Capture the cell that displays the provided text and extract its [X, Y] central coordinate. 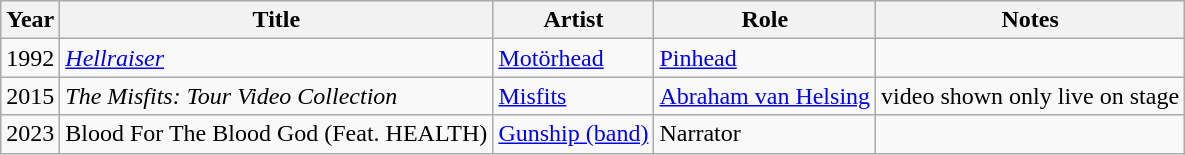
Hellraiser [276, 58]
2023 [30, 134]
The Misfits: Tour Video Collection [276, 96]
Gunship (band) [574, 134]
Notes [1030, 20]
Abraham van Helsing [765, 96]
Misfits [574, 96]
Artist [574, 20]
Pinhead [765, 58]
Blood For The Blood God (Feat. HEALTH) [276, 134]
Title [276, 20]
Narrator [765, 134]
Year [30, 20]
Motörhead [574, 58]
Role [765, 20]
1992 [30, 58]
2015 [30, 96]
video shown only live on stage [1030, 96]
